For the text-containing cell, return its midpoint in [x, y] coordinate format. 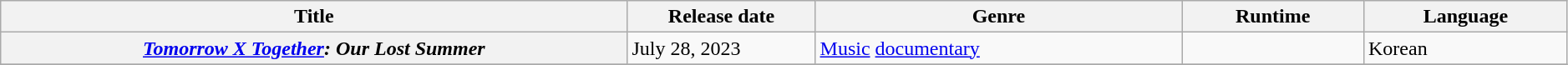
July 28, 2023 [722, 48]
Title [314, 17]
Music documentary [999, 48]
Runtime [1273, 17]
Tomorrow X Together: Our Lost Summer [314, 48]
Language [1465, 17]
Genre [999, 17]
Release date [722, 17]
Korean [1465, 48]
